Return (x, y) of the center of cell containing provided text 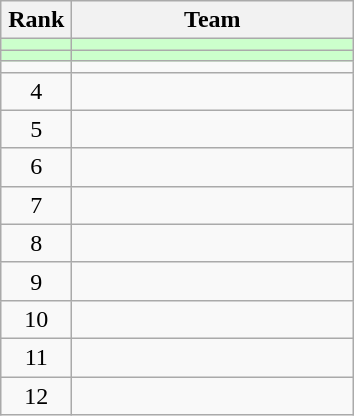
11 (36, 357)
9 (36, 281)
4 (36, 91)
12 (36, 395)
5 (36, 129)
10 (36, 319)
6 (36, 167)
Rank (36, 20)
7 (36, 205)
Team (212, 20)
8 (36, 243)
